Identify which cell holds the provided text, then report its (X, Y) central coordinate. 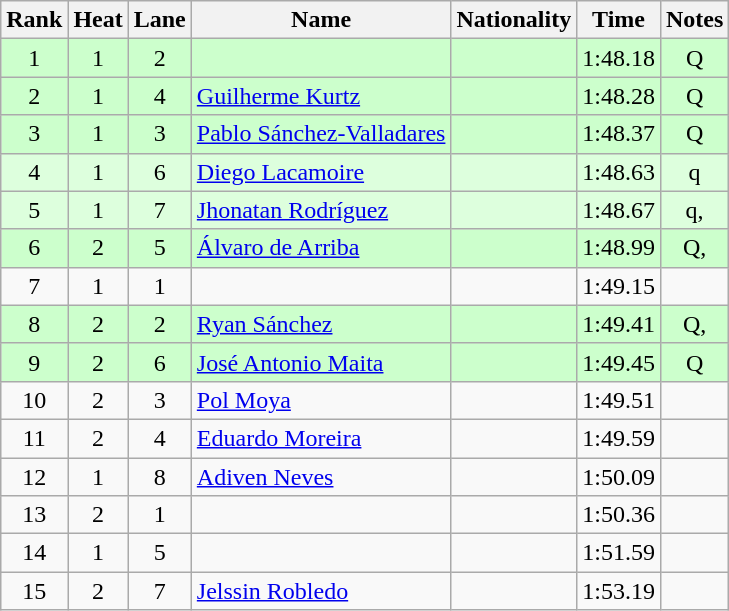
1:48.37 (619, 134)
1:49.51 (619, 400)
Lane (160, 20)
Guilherme Kurtz (321, 96)
Pol Moya (321, 400)
1:50.09 (619, 477)
1:48.99 (619, 248)
Pablo Sánchez-Valladares (321, 134)
José Antonio Maita (321, 362)
1:48.18 (619, 58)
9 (34, 362)
14 (34, 553)
Jhonatan Rodríguez (321, 210)
Notes (694, 20)
1:53.19 (619, 591)
Name (321, 20)
1:50.36 (619, 515)
Adiven Neves (321, 477)
Eduardo Moreira (321, 438)
1:49.15 (619, 286)
12 (34, 477)
1:48.63 (619, 172)
Álvaro de Arriba (321, 248)
1:48.28 (619, 96)
Ryan Sánchez (321, 324)
1:49.45 (619, 362)
q (694, 172)
Heat (98, 20)
Rank (34, 20)
10 (34, 400)
Nationality (514, 20)
13 (34, 515)
1:49.41 (619, 324)
11 (34, 438)
1:49.59 (619, 438)
q, (694, 210)
1:48.67 (619, 210)
Jelssin Robledo (321, 591)
1:51.59 (619, 553)
15 (34, 591)
Time (619, 20)
Diego Lacamoire (321, 172)
